Determine the (X, Y) coordinate at the center of the cell enclosing the given text.  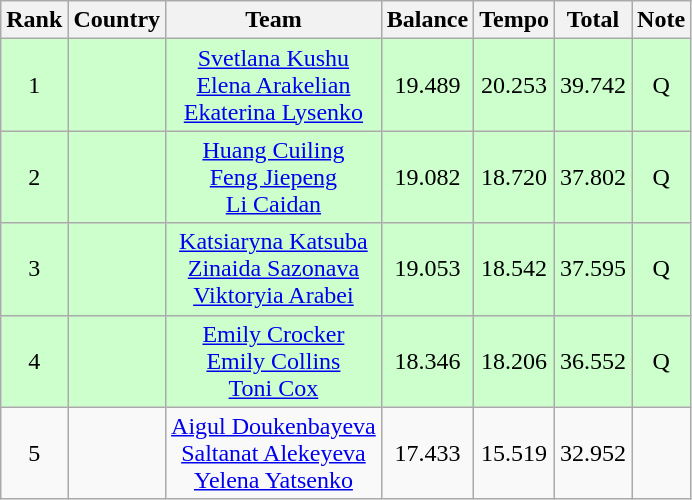
15.519 (514, 453)
19.082 (427, 177)
36.552 (594, 361)
32.952 (594, 453)
19.489 (427, 85)
Balance (427, 20)
Katsiaryna KatsubaZinaida SazonavaViktoryia Arabei (274, 269)
3 (34, 269)
4 (34, 361)
17.433 (427, 453)
2 (34, 177)
Aigul DoukenbayevaSaltanat AlekeyevaYelena Yatsenko (274, 453)
1 (34, 85)
Emily CrockerEmily CollinsToni Cox (274, 361)
Rank (34, 20)
37.595 (594, 269)
Total (594, 20)
5 (34, 453)
39.742 (594, 85)
Tempo (514, 20)
18.542 (514, 269)
Svetlana KushuElena ArakelianEkaterina Lysenko (274, 85)
20.253 (514, 85)
37.802 (594, 177)
19.053 (427, 269)
Huang CuilingFeng JiepengLi Caidan (274, 177)
Team (274, 20)
18.206 (514, 361)
18.720 (514, 177)
Note (662, 20)
Country (117, 20)
18.346 (427, 361)
